Find where the given text appears and provide that cell's center as [X, Y] coordinate. 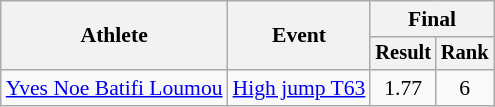
6 [465, 88]
Result [403, 54]
Event [300, 36]
Athlete [114, 36]
Yves Noe Batifi Loumou [114, 88]
High jump T63 [300, 88]
1.77 [403, 88]
Final [432, 19]
Rank [465, 54]
